Return the [X, Y] coordinate for the center point of the cell that contains the specified text.  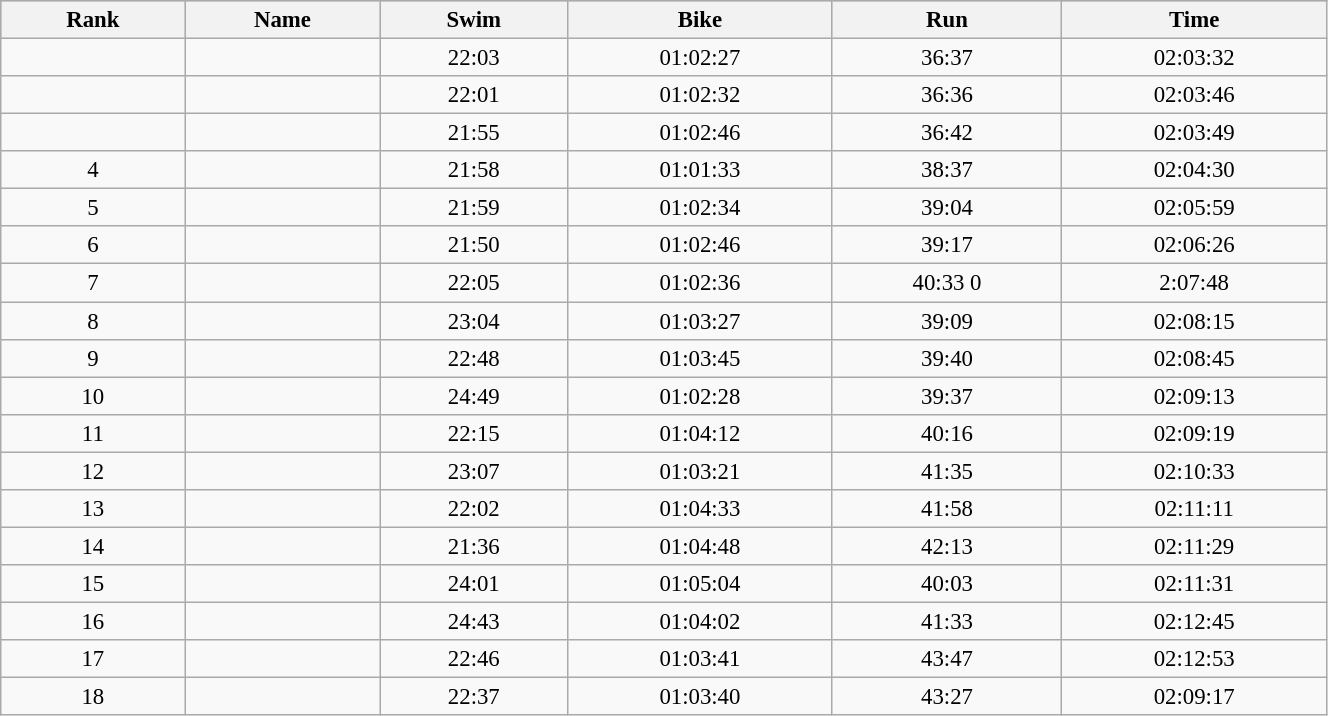
02:09:13 [1194, 396]
02:03:32 [1194, 58]
01:02:27 [700, 58]
36:36 [947, 95]
13 [93, 509]
01:04:33 [700, 509]
Run [947, 20]
24:01 [474, 584]
01:01:33 [700, 170]
02:09:19 [1194, 433]
21:55 [474, 133]
01:04:02 [700, 621]
01:05:04 [700, 584]
Time [1194, 20]
8 [93, 321]
39:17 [947, 245]
43:27 [947, 697]
40:33 0 [947, 283]
01:03:45 [700, 358]
02:05:59 [1194, 208]
02:10:33 [1194, 471]
39:37 [947, 396]
41:35 [947, 471]
Rank [93, 20]
01:02:34 [700, 208]
22:46 [474, 659]
02:11:29 [1194, 546]
36:37 [947, 58]
02:12:53 [1194, 659]
41:58 [947, 509]
43:47 [947, 659]
02:03:49 [1194, 133]
9 [93, 358]
01:04:12 [700, 433]
02:11:31 [1194, 584]
01:02:36 [700, 283]
02:04:30 [1194, 170]
6 [93, 245]
40:16 [947, 433]
Name [282, 20]
02:08:15 [1194, 321]
01:02:32 [700, 95]
36:42 [947, 133]
Swim [474, 20]
Bike [700, 20]
23:07 [474, 471]
21:36 [474, 546]
24:43 [474, 621]
39:09 [947, 321]
18 [93, 697]
42:13 [947, 546]
22:05 [474, 283]
02:11:11 [1194, 509]
01:03:21 [700, 471]
39:04 [947, 208]
21:59 [474, 208]
22:48 [474, 358]
40:03 [947, 584]
12 [93, 471]
14 [93, 546]
21:50 [474, 245]
41:33 [947, 621]
01:03:41 [700, 659]
23:04 [474, 321]
22:03 [474, 58]
02:03:46 [1194, 95]
21:58 [474, 170]
38:37 [947, 170]
22:37 [474, 697]
10 [93, 396]
01:04:48 [700, 546]
01:02:28 [700, 396]
02:09:17 [1194, 697]
17 [93, 659]
7 [93, 283]
15 [93, 584]
01:03:27 [700, 321]
02:12:45 [1194, 621]
5 [93, 208]
02:06:26 [1194, 245]
11 [93, 433]
01:03:40 [700, 697]
2:07:48 [1194, 283]
22:01 [474, 95]
4 [93, 170]
16 [93, 621]
24:49 [474, 396]
22:15 [474, 433]
02:08:45 [1194, 358]
39:40 [947, 358]
22:02 [474, 509]
